Determine the [X, Y] coordinate at the center of the cell enclosing the given text.  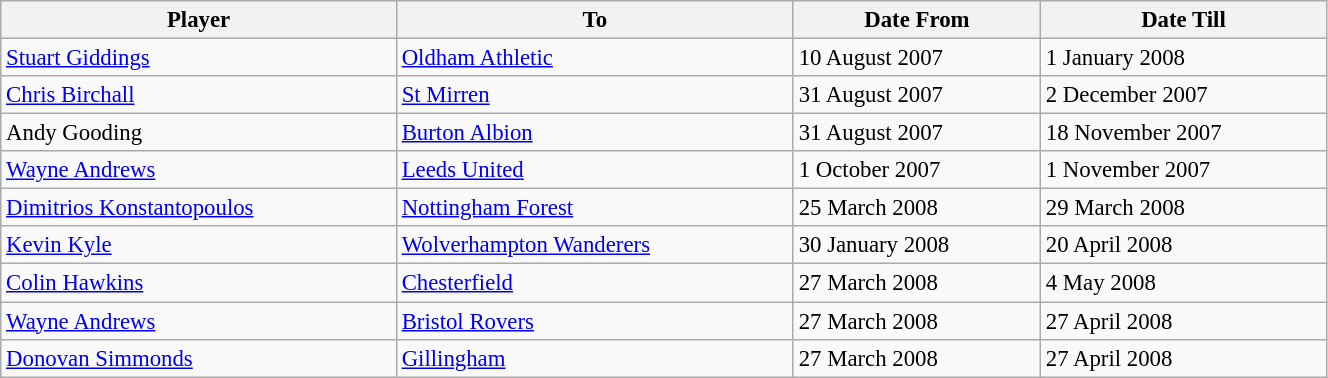
Wolverhampton Wanderers [594, 245]
Dimitrios Konstantopoulos [199, 208]
Chris Birchall [199, 95]
10 August 2007 [916, 58]
1 October 2007 [916, 170]
St Mirren [594, 95]
18 November 2007 [1183, 133]
Nottingham Forest [594, 208]
Leeds United [594, 170]
Player [199, 20]
4 May 2008 [1183, 283]
1 November 2007 [1183, 170]
Colin Hawkins [199, 283]
Donovan Simmonds [199, 358]
Kevin Kyle [199, 245]
30 January 2008 [916, 245]
20 April 2008 [1183, 245]
Date From [916, 20]
2 December 2007 [1183, 95]
Stuart Giddings [199, 58]
Date Till [1183, 20]
Andy Gooding [199, 133]
Oldham Athletic [594, 58]
To [594, 20]
25 March 2008 [916, 208]
Burton Albion [594, 133]
29 March 2008 [1183, 208]
1 January 2008 [1183, 58]
Bristol Rovers [594, 321]
Chesterfield [594, 283]
Gillingham [594, 358]
